Return the (x, y) coordinate for the center point of the cell that contains the specified text.  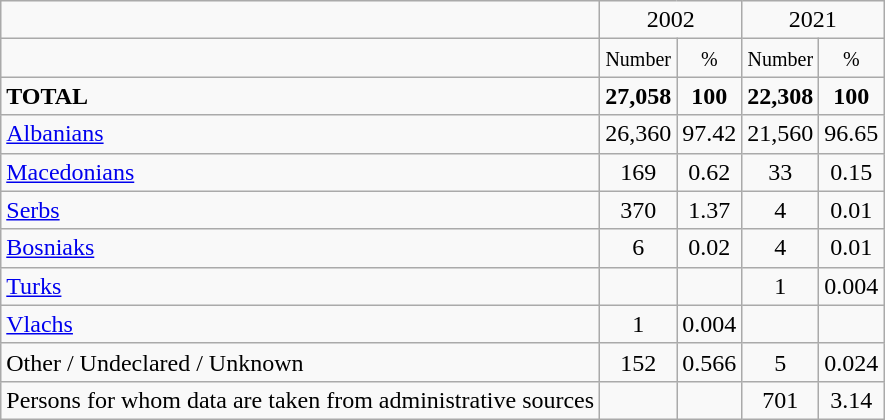
0.566 (710, 362)
Turks (300, 286)
26,360 (638, 134)
169 (638, 172)
1.37 (710, 210)
6 (638, 248)
96.65 (852, 134)
21,560 (780, 134)
Serbs (300, 210)
Other / Undeclared / Unknown (300, 362)
2002 (671, 20)
3.14 (852, 400)
0.024 (852, 362)
Albanians (300, 134)
0.02 (710, 248)
5 (780, 362)
701 (780, 400)
152 (638, 362)
22,308 (780, 96)
27,058 (638, 96)
33 (780, 172)
370 (638, 210)
2021 (813, 20)
0.15 (852, 172)
0.62 (710, 172)
Macedonians (300, 172)
97.42 (710, 134)
Bosniaks (300, 248)
Persons for whom data are taken from administrative sources (300, 400)
TOTAL (300, 96)
Vlachs (300, 324)
